Return (x, y) of the center of cell containing provided text 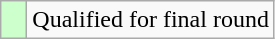
Qualified for final round (151, 20)
